Provide the (x, y) coordinate of the cell's center where the given text is located.  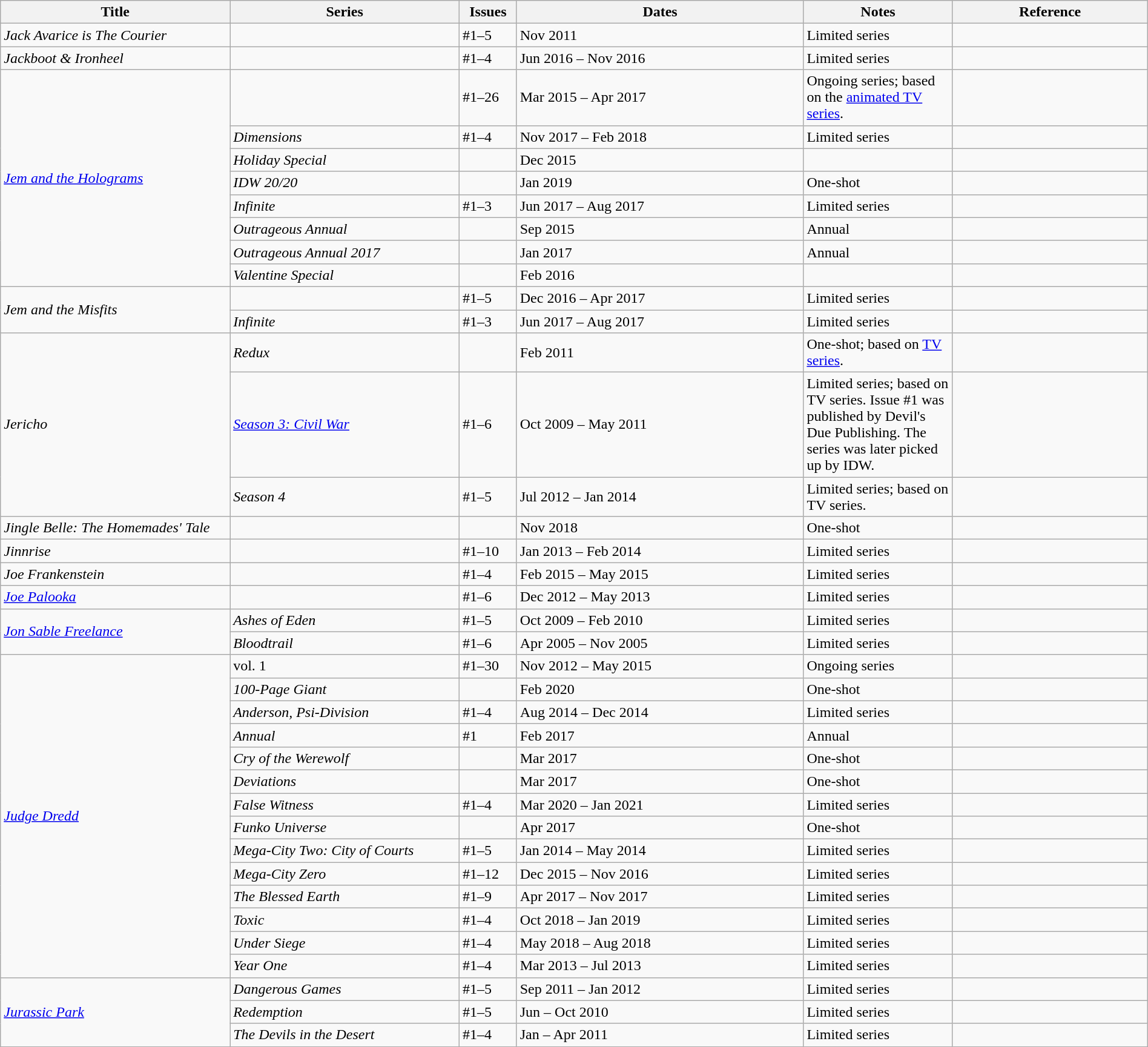
Anderson, Psi-Division (345, 712)
Oct 2009 – Feb 2010 (660, 620)
Jan 2013 – Feb 2014 (660, 551)
Nov 2011 (660, 35)
Oct 2018 – Jan 2019 (660, 920)
Jan 2019 (660, 183)
Apr 2005 – Nov 2005 (660, 643)
Valentine Special (345, 275)
Dimensions (345, 137)
Joe Palooka (115, 597)
Jun – Oct 2010 (660, 1012)
Redux (345, 352)
Apr 2017 – Nov 2017 (660, 897)
vol. 1 (345, 666)
#1–10 (488, 551)
Title (115, 12)
#1–30 (488, 666)
Sep 2011 – Jan 2012 (660, 989)
Ongoing series (878, 666)
Dec 2015 – Nov 2016 (660, 874)
Dec 2015 (660, 160)
#1–9 (488, 897)
Outrageous Annual (345, 229)
Jan 2014 – May 2014 (660, 851)
Apr 2017 (660, 828)
Reference (1050, 12)
Redemption (345, 1012)
Limited series; based on TV series. (878, 497)
Ongoing series; based on the animated TV series. (878, 97)
Nov 2012 – May 2015 (660, 666)
Holiday Special (345, 160)
Year One (345, 966)
Feb 2020 (660, 689)
Toxic (345, 920)
Cry of the Werewolf (345, 758)
The Blessed Earth (345, 897)
Jul 2012 – Jan 2014 (660, 497)
Season 4 (345, 497)
Jericho (115, 425)
100-Page Giant (345, 689)
Feb 2015 – May 2015 (660, 574)
Jinnrise (115, 551)
#1–12 (488, 874)
Dec 2016 – Apr 2017 (660, 298)
May 2018 – Aug 2018 (660, 943)
Joe Frankenstein (115, 574)
#1 (488, 735)
Mega-City Zero (345, 874)
The Devils in the Desert (345, 1035)
Season 3: Civil War (345, 425)
Mar 2020 – Jan 2021 (660, 805)
Jun 2016 – Nov 2016 (660, 58)
Notes (878, 12)
Feb 2011 (660, 352)
One-shot; based on TV series. (878, 352)
Jurassic Park (115, 1012)
#1–26 (488, 97)
Jack Avarice is The Courier (115, 35)
IDW 20/20 (345, 183)
Under Siege (345, 943)
Jem and the Misfits (115, 309)
Series (345, 12)
Jan – Apr 2011 (660, 1035)
Bloodtrail (345, 643)
Jan 2017 (660, 252)
Oct 2009 – May 2011 (660, 425)
Sep 2015 (660, 229)
Mega-City Two: City of Courts (345, 851)
Feb 2017 (660, 735)
Jon Sable Freelance (115, 632)
Nov 2017 – Feb 2018 (660, 137)
Jingle Belle: The Homemades' Tale (115, 528)
Outrageous Annual 2017 (345, 252)
Feb 2016 (660, 275)
Nov 2018 (660, 528)
Dates (660, 12)
Jem and the Holograms (115, 178)
Mar 2015 – Apr 2017 (660, 97)
Funko Universe (345, 828)
Aug 2014 – Dec 2014 (660, 712)
Dangerous Games (345, 989)
Deviations (345, 781)
Ashes of Eden (345, 620)
False Witness (345, 805)
Dec 2012 – May 2013 (660, 597)
Jackboot & Ironheel (115, 58)
Judge Dredd (115, 816)
Issues (488, 12)
Mar 2013 – Jul 2013 (660, 966)
Limited series; based on TV series. Issue #1 was published by Devil's Due Publishing. The series was later picked up by IDW. (878, 425)
